Search for the cell housing the specified text and yield its [X, Y] center coordinate. 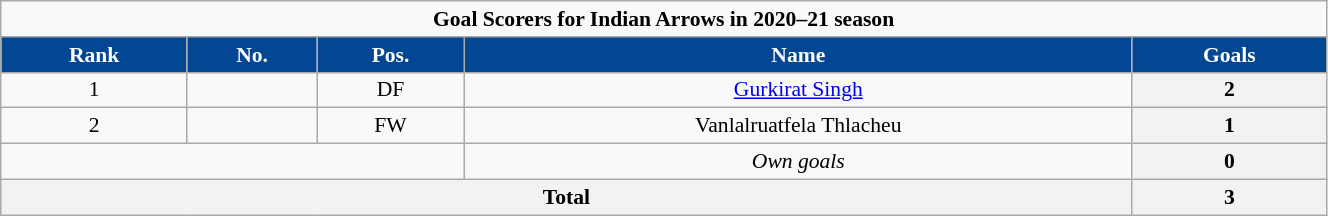
3 [1229, 197]
Pos. [391, 55]
No. [252, 55]
Vanlalruatfela Thlacheu [798, 126]
Goals [1229, 55]
Gurkirat Singh [798, 90]
FW [391, 126]
Name [798, 55]
Total [566, 197]
0 [1229, 162]
Rank [94, 55]
Goal Scorers for Indian Arrows in 2020–21 season [664, 19]
Own goals [798, 162]
DF [391, 90]
